Extract the [X, Y] coordinate from the center of the cell holding the provided text.  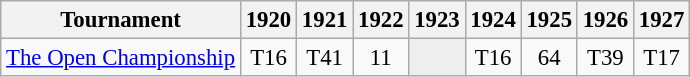
1924 [493, 20]
1923 [437, 20]
The Open Championship [121, 58]
64 [549, 58]
1921 [325, 20]
1926 [605, 20]
T17 [661, 58]
Tournament [121, 20]
1922 [381, 20]
T39 [605, 58]
11 [381, 58]
1920 [268, 20]
1925 [549, 20]
T41 [325, 58]
1927 [661, 20]
